For the text-containing cell, return its midpoint in (X, Y) coordinate format. 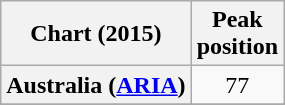
Australia (ARIA) (96, 85)
77 (237, 85)
Peakposition (237, 34)
Chart (2015) (96, 34)
